Locate the cell with the specified text and output its (X, Y) center coordinate. 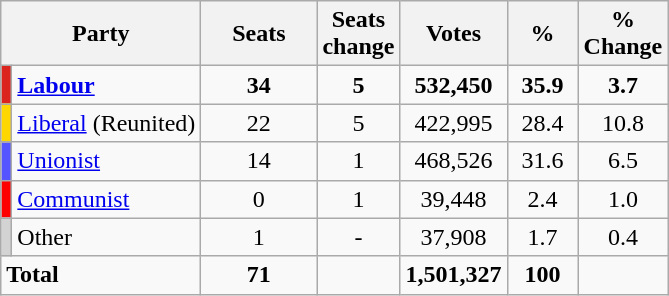
22 (259, 123)
1,501,327 (454, 275)
100 (542, 275)
Unionist (106, 161)
1.7 (542, 237)
0.4 (623, 237)
532,450 (454, 85)
Party (101, 34)
Liberal (Reunited) (106, 123)
Votes (454, 34)
Total (101, 275)
% (542, 34)
0 (259, 199)
71 (259, 275)
14 (259, 161)
31.6 (542, 161)
Labour (106, 85)
Seats change (358, 34)
34 (259, 85)
Other (106, 237)
10.8 (623, 123)
422,995 (454, 123)
1.0 (623, 199)
Communist (106, 199)
2.4 (542, 199)
6.5 (623, 161)
- (358, 237)
Seats (259, 34)
37,908 (454, 237)
28.4 (542, 123)
% Change (623, 34)
39,448 (454, 199)
3.7 (623, 85)
35.9 (542, 85)
468,526 (454, 161)
